Determine the (x, y) coordinate at the center of the cell enclosing the given text.  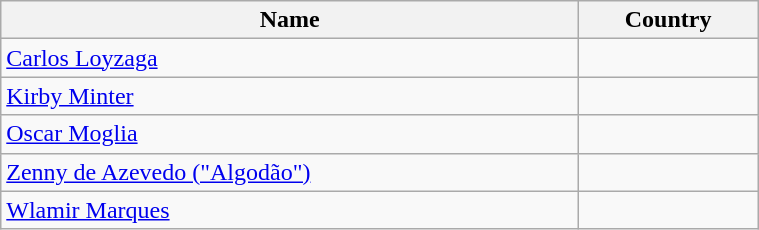
Country (668, 20)
Kirby Minter (290, 96)
Zenny de Azevedo ("Algodão") (290, 172)
Name (290, 20)
Wlamir Marques (290, 210)
Carlos Loyzaga (290, 58)
Oscar Moglia (290, 134)
